Output the (X, Y) coordinate of the center of the cell containing the given text.  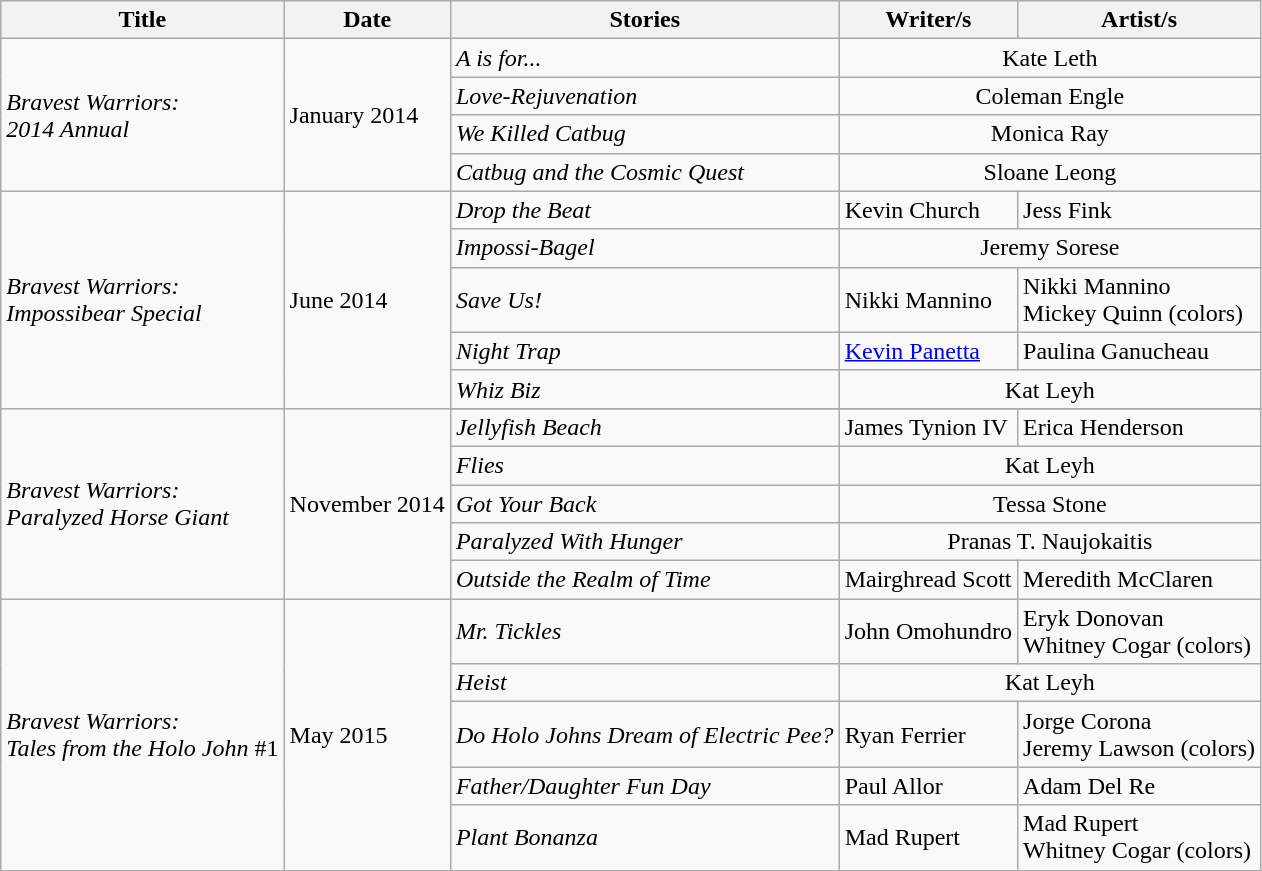
November 2014 (367, 503)
Catbug and the Cosmic Quest (644, 172)
Mr. Tickles (644, 632)
Do Holo Johns Dream of Electric Pee? (644, 734)
Coleman Engle (1050, 96)
Got Your Back (644, 503)
Nikki Mannino (928, 300)
James Tynion IV (928, 427)
Erica Henderson (1140, 427)
June 2014 (367, 300)
January 2014 (367, 115)
Adam Del Re (1140, 786)
Save Us! (644, 300)
Plant Bonanza (644, 838)
We Killed Catbug (644, 134)
Jeremy Sorese (1050, 248)
Night Trap (644, 351)
Bravest Warriors:Tales from the Holo John #1 (142, 734)
Writer/s (928, 20)
Mad RupertWhitney Cogar (colors) (1140, 838)
Meredith McClaren (1140, 580)
Heist (644, 683)
Pranas T. Naujokaitis (1050, 542)
Paulina Ganucheau (1140, 351)
Love-Rejuvenation (644, 96)
Bravest Warriors:Impossibear Special (142, 300)
Eryk DonovanWhitney Cogar (colors) (1140, 632)
Whiz Biz (644, 389)
Father/Daughter Fun Day (644, 786)
Jess Fink (1140, 210)
Kevin Church (928, 210)
Mad Rupert (928, 838)
Kate Leth (1050, 58)
John Omohundro (928, 632)
A is for... (644, 58)
Sloane Leong (1050, 172)
Stories (644, 20)
Impossi-Bagel (644, 248)
Ryan Ferrier (928, 734)
Paul Allor (928, 786)
Title (142, 20)
Artist/s (1140, 20)
Jellyfish Beach (644, 427)
Mairghread Scott (928, 580)
Nikki ManninoMickey Quinn (colors) (1140, 300)
Flies (644, 465)
Kevin Panetta (928, 351)
Bravest Warriors:Paralyzed Horse Giant (142, 503)
Tessa Stone (1050, 503)
Date (367, 20)
Bravest Warriors:2014 Annual (142, 115)
Monica Ray (1050, 134)
May 2015 (367, 734)
Jorge CoronaJeremy Lawson (colors) (1140, 734)
Drop the Beat (644, 210)
Outside the Realm of Time (644, 580)
Paralyzed With Hunger (644, 542)
